Return (X, Y) of the center of cell containing provided text 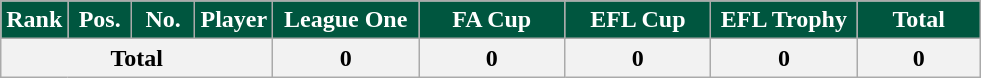
League One (346, 20)
Rank (34, 20)
FA Cup (492, 20)
No. (163, 20)
Player (234, 20)
EFL Trophy (784, 20)
Pos. (100, 20)
EFL Cup (638, 20)
